From the cell containing the given text, extract its center point as (X, Y) coordinate. 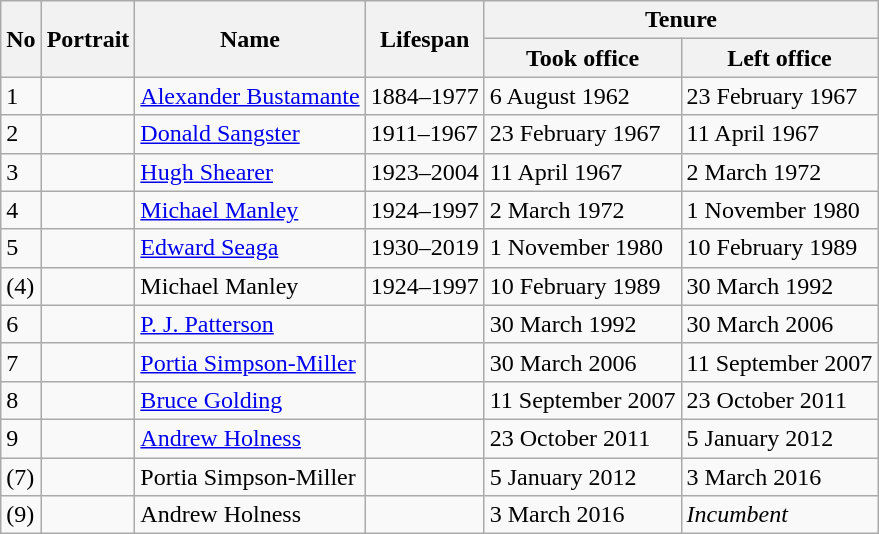
1 (21, 96)
Incumbent (780, 515)
2 (21, 134)
1930–2019 (424, 248)
Portrait (88, 39)
7 (21, 362)
Alexander Bustamante (250, 96)
5 (21, 248)
(4) (21, 286)
1884–1977 (424, 96)
Tenure (681, 20)
Lifespan (424, 39)
1911–1967 (424, 134)
6 (21, 324)
(9) (21, 515)
Took office (582, 58)
6 August 1962 (582, 96)
(7) (21, 477)
9 (21, 438)
Donald Sangster (250, 134)
1923–2004 (424, 172)
Edward Seaga (250, 248)
8 (21, 400)
P. J. Patterson (250, 324)
3 (21, 172)
4 (21, 210)
Left office (780, 58)
Hugh Shearer (250, 172)
Name (250, 39)
No (21, 39)
Bruce Golding (250, 400)
